Output the [X, Y] coordinate of the center of the cell containing the given text.  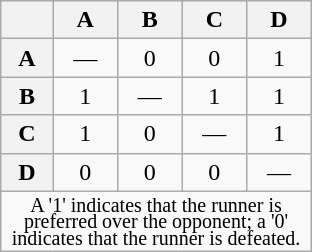
A '1' indicates that the runner is preferred over the opponent; a '0' indicates that the runner is defeated. [156, 222]
